Detect which cell encompasses the target text, then output its (x, y) center coordinate. 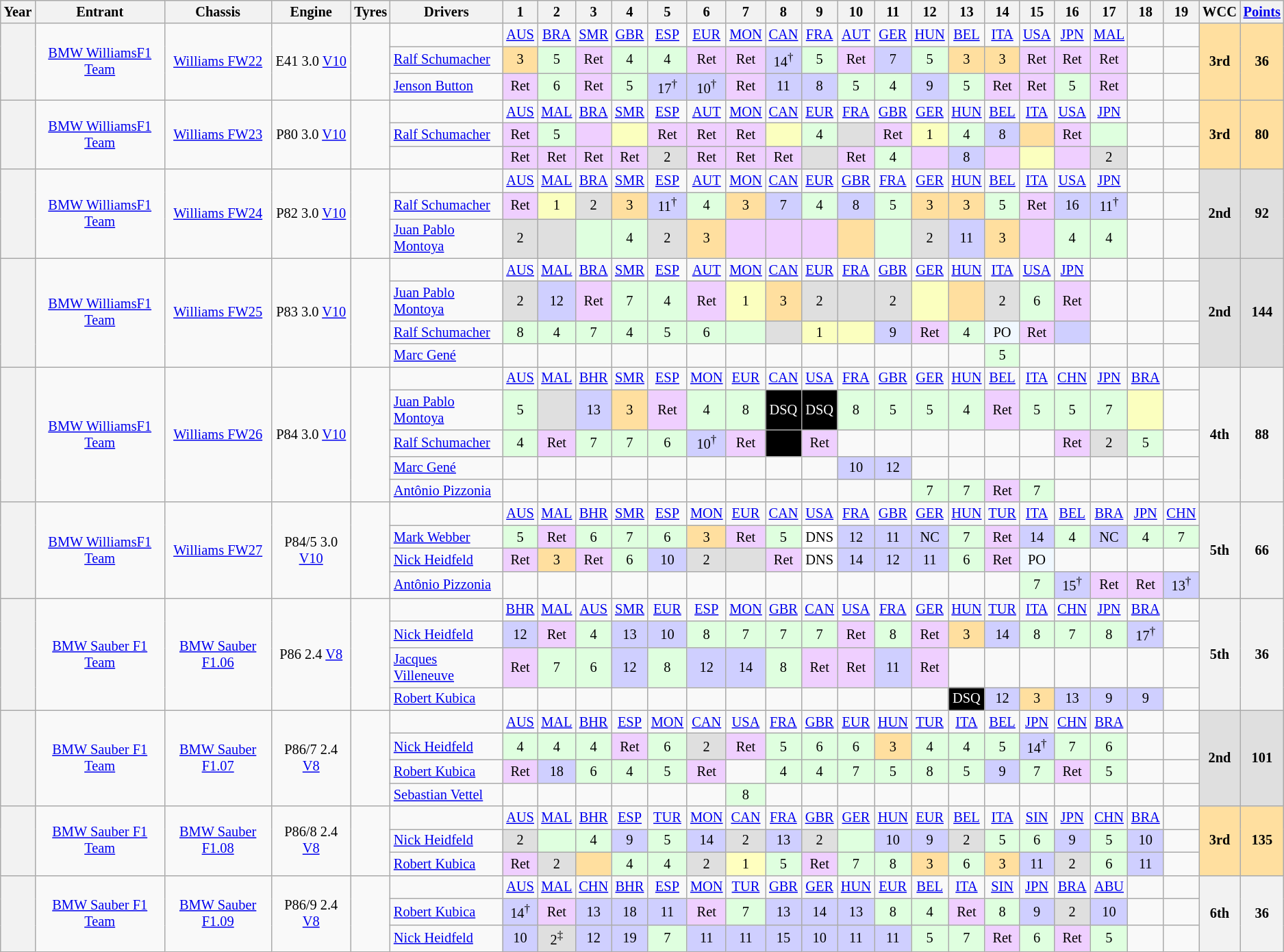
Sebastian Vettel (446, 794)
92 (1262, 214)
Jacques Villeneuve (446, 668)
Williams FW24 (218, 214)
Drivers (446, 12)
144 (1262, 312)
BMW Sauber F1.09 (218, 914)
Tyres (370, 12)
4th (1220, 434)
101 (1262, 758)
Mark Webber (446, 537)
ABU (1109, 887)
6th (1220, 914)
P86/8 2.4 V8 (311, 841)
P86/9 2.4 V8 (311, 914)
Williams FW22 (218, 62)
P82 3.0 V10 (311, 214)
Year (18, 12)
66 (1262, 550)
BMW Sauber F1.06 (218, 654)
Engine (311, 12)
P86 2.4 V8 (311, 654)
Williams FW23 (218, 134)
Points (1262, 12)
P83 3.0 V10 (311, 312)
Entrant (100, 12)
P84/5 3.0 V10 (311, 550)
80 (1262, 134)
E41 3.0 V10 (311, 62)
135 (1262, 841)
15† (1072, 585)
Chassis (218, 12)
Jenson Button (446, 86)
2‡ (556, 938)
BMW Sauber F1.07 (218, 758)
Williams FW26 (218, 434)
17 (1109, 12)
P80 3.0 V10 (311, 134)
WCC (1220, 12)
P86/7 2.4 V8 (311, 758)
BMW Sauber F1.08 (218, 841)
Williams FW25 (218, 312)
Williams FW27 (218, 550)
13† (1182, 585)
88 (1262, 434)
P84 3.0 V10 (311, 434)
